Locate the cell with the specified text and output its [x, y] center coordinate. 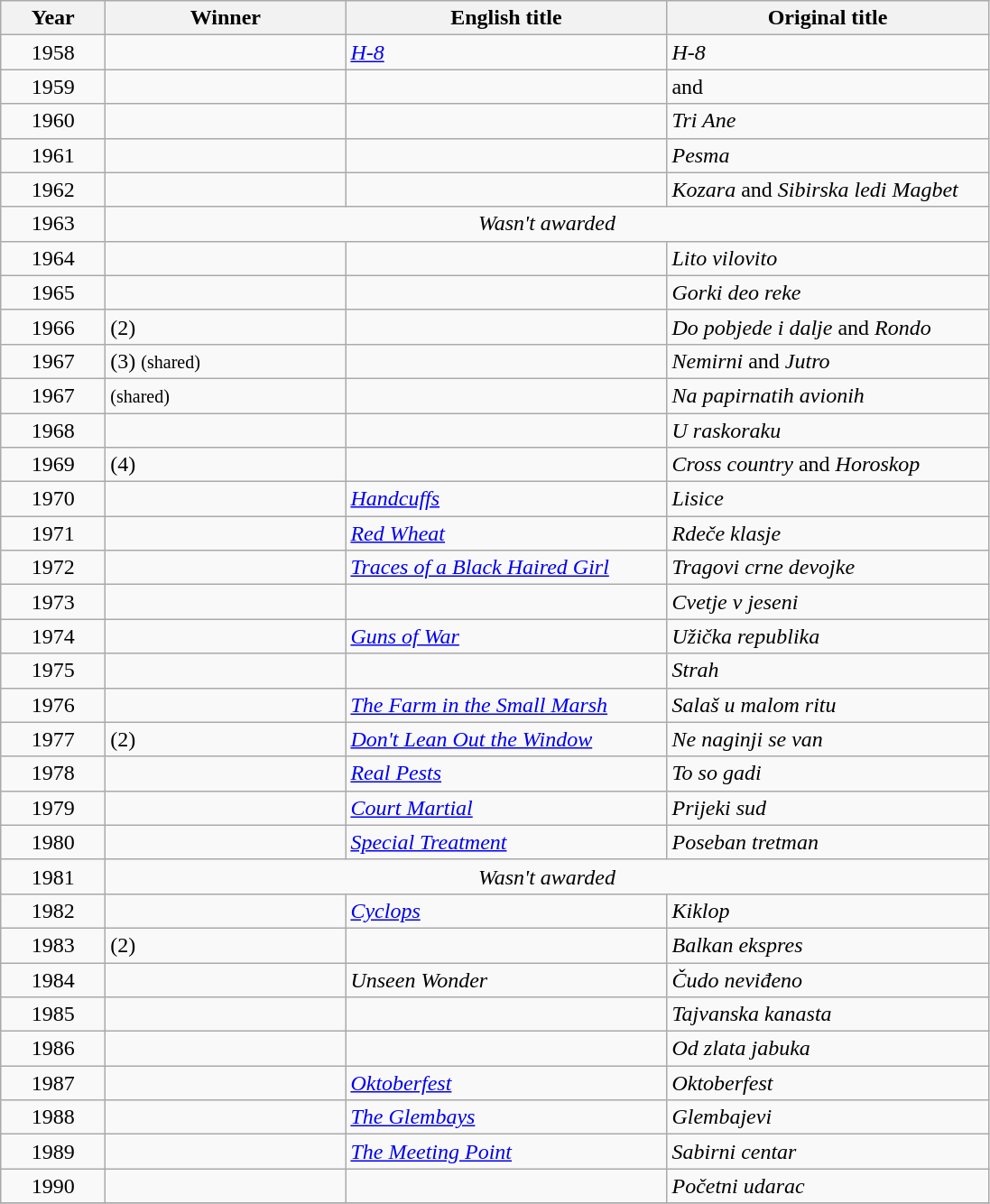
Kiklop [828, 911]
Pesma [828, 155]
The Glembays [506, 1117]
Kozara and Sibirska ledi Magbet [828, 190]
(4) [226, 465]
and [828, 87]
Lisice [828, 499]
1976 [53, 705]
To so gadi [828, 773]
1989 [53, 1152]
Salaš u malom ritu [828, 705]
1962 [53, 190]
1990 [53, 1186]
Don't Lean Out the Window [506, 739]
Original title [828, 18]
1961 [53, 155]
Guns of War [506, 636]
Court Martial [506, 808]
1988 [53, 1117]
1964 [53, 258]
Od zlata jabuka [828, 1049]
Nemirni and Jutro [828, 361]
Užička republika [828, 636]
Poseban tretman [828, 842]
The Farm in the Small Marsh [506, 705]
1980 [53, 842]
1970 [53, 499]
(3) (shared) [226, 361]
1973 [53, 602]
Special Treatment [506, 842]
Strah [828, 671]
Tragovi crne devojke [828, 568]
1977 [53, 739]
1978 [53, 773]
Red Wheat [506, 533]
1971 [53, 533]
(shared) [226, 395]
Prijeki sud [828, 808]
Lito vilovito [828, 258]
1987 [53, 1083]
Tri Ane [828, 121]
Cvetje v jeseni [828, 602]
Tajvanska kanasta [828, 1014]
Gorki deo reke [828, 292]
1972 [53, 568]
1960 [53, 121]
1979 [53, 808]
1985 [53, 1014]
1969 [53, 465]
Unseen Wonder [506, 979]
Winner [226, 18]
1986 [53, 1049]
1974 [53, 636]
Čudo neviđeno [828, 979]
1983 [53, 945]
Glembajevi [828, 1117]
Cyclops [506, 911]
The Meeting Point [506, 1152]
Real Pests [506, 773]
Sabirni centar [828, 1152]
1975 [53, 671]
Ne naginji se van [828, 739]
U raskoraku [828, 431]
Početni udarac [828, 1186]
1958 [53, 52]
1965 [53, 292]
1982 [53, 911]
English title [506, 18]
Cross country and Horoskop [828, 465]
Handcuffs [506, 499]
1966 [53, 327]
1984 [53, 979]
Do pobjede i dalje and Rondo [828, 327]
Na papirnatih avionih [828, 395]
1968 [53, 431]
1963 [53, 224]
Rdeče klasje [828, 533]
Traces of a Black Haired Girl [506, 568]
Balkan ekspres [828, 945]
1959 [53, 87]
Year [53, 18]
1981 [53, 876]
